For the text-containing cell, return its midpoint in (X, Y) coordinate format. 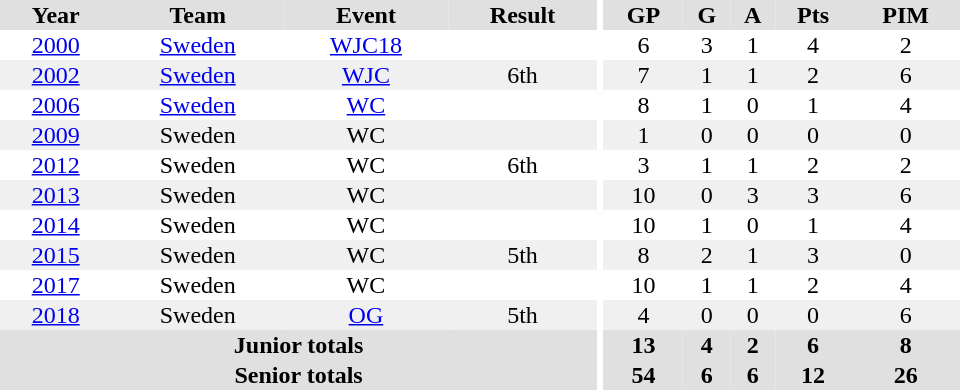
2015 (56, 255)
12 (813, 375)
G (706, 15)
54 (644, 375)
Senior totals (298, 375)
2013 (56, 195)
2017 (56, 285)
A (752, 15)
PIM (906, 15)
2006 (56, 105)
2000 (56, 45)
2018 (56, 315)
Year (56, 15)
Result (522, 15)
WJC18 (366, 45)
2014 (56, 225)
Pts (813, 15)
GP (644, 15)
7 (644, 75)
Junior totals (298, 345)
13 (644, 345)
2002 (56, 75)
26 (906, 375)
OG (366, 315)
WJC (366, 75)
Event (366, 15)
2012 (56, 165)
2009 (56, 135)
Team (198, 15)
